Scan for the cell matching the given text and deliver its (X, Y) coordinate at center. 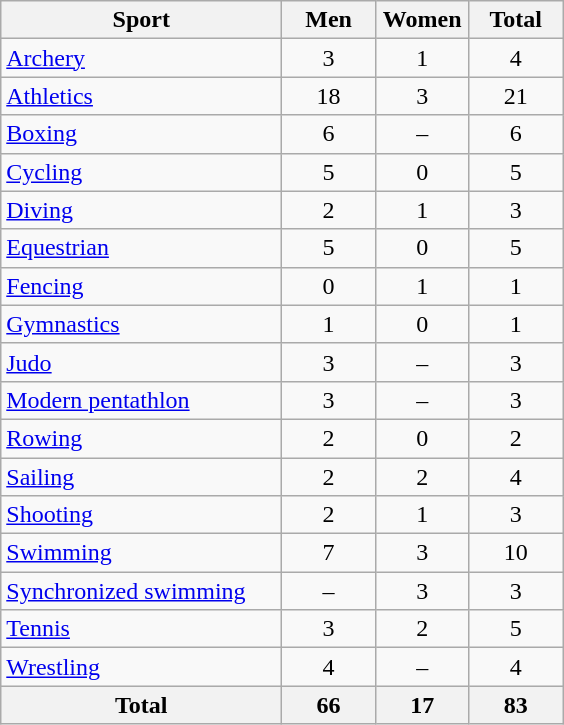
10 (516, 553)
Wrestling (142, 667)
17 (422, 705)
Fencing (142, 286)
Cycling (142, 172)
66 (329, 705)
Swimming (142, 553)
7 (329, 553)
Athletics (142, 96)
Women (422, 20)
83 (516, 705)
Men (329, 20)
Boxing (142, 134)
Archery (142, 58)
18 (329, 96)
Rowing (142, 438)
Gymnastics (142, 324)
Tennis (142, 629)
Equestrian (142, 248)
Shooting (142, 515)
Modern pentathlon (142, 400)
Sport (142, 20)
Judo (142, 362)
21 (516, 96)
Synchronized swimming (142, 591)
Sailing (142, 477)
Diving (142, 210)
